Locate the cell with the specified text and output its (x, y) center coordinate. 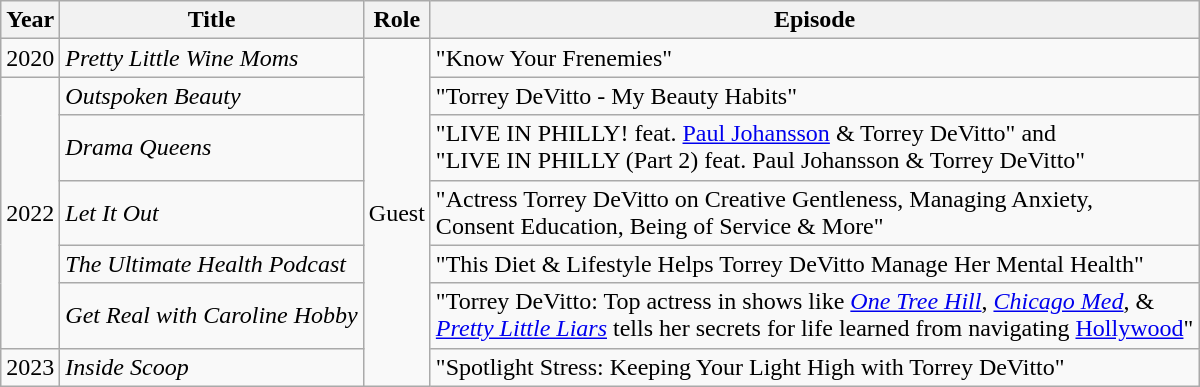
Get Real with Caroline Hobby (212, 316)
Pretty Little Wine Moms (212, 58)
"Spotlight Stress: Keeping Your Light High with Torrey DeVitto" (814, 367)
Drama Queens (212, 148)
"LIVE IN PHILLY! feat. Paul Johansson & Torrey DeVitto" and"LIVE IN PHILLY (Part 2) feat. Paul Johansson & Torrey DeVitto" (814, 148)
"This Diet & Lifestyle Helps Torrey DeVitto Manage Her Mental Health" (814, 264)
Guest (396, 212)
"Actress Torrey DeVitto on Creative Gentleness, Managing Anxiety,Consent Education, Being of Service & More" (814, 212)
"Torrey DeVitto - My Beauty Habits" (814, 96)
Inside Scoop (212, 367)
"Know Your Frenemies" (814, 58)
Episode (814, 20)
Title (212, 20)
The Ultimate Health Podcast (212, 264)
Year (30, 20)
Outspoken Beauty (212, 96)
Let It Out (212, 212)
2023 (30, 367)
2020 (30, 58)
2022 (30, 212)
Role (396, 20)
